Provide the [x, y] coordinate of the cell's center where the given text is located.  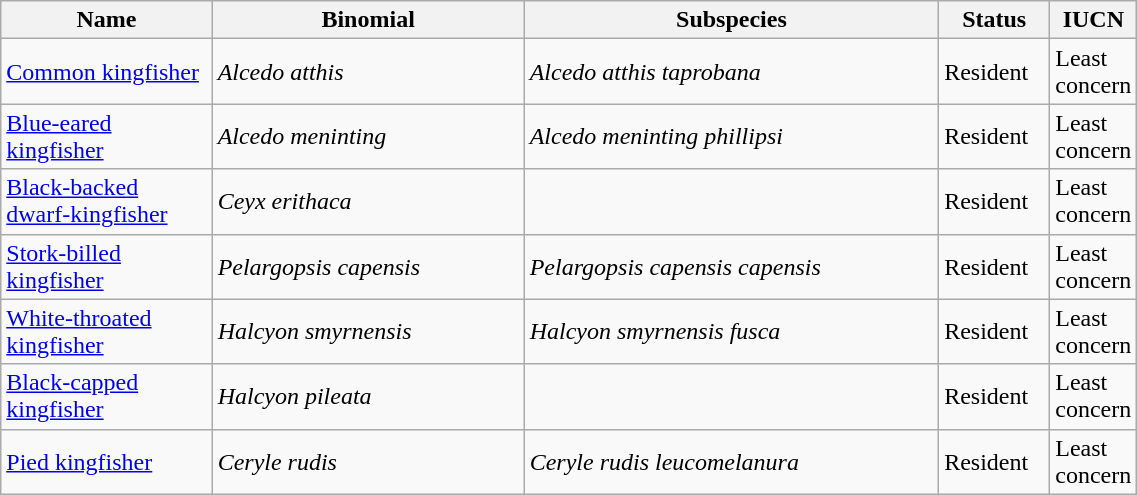
Status [994, 20]
Pied kingfisher [106, 462]
IUCN [1094, 20]
Common kingfisher [106, 72]
Alcedo meninting phillipsi [732, 136]
Halcyon pileata [368, 396]
Name [106, 20]
Black-backed dwarf-kingfisher [106, 202]
Ceyx erithaca [368, 202]
Alcedo atthis [368, 72]
Blue-eared kingfisher [106, 136]
Alcedo meninting [368, 136]
Stork-billed kingfisher [106, 266]
Halcyon smyrnensis [368, 332]
Ceryle rudis leucomelanura [732, 462]
Subspecies [732, 20]
Alcedo atthis taprobana [732, 72]
Pelargopsis capensis [368, 266]
Binomial [368, 20]
Halcyon smyrnensis fusca [732, 332]
White-throated kingfisher [106, 332]
Ceryle rudis [368, 462]
Black-capped kingfisher [106, 396]
Pelargopsis capensis capensis [732, 266]
